Return the [X, Y] coordinate for the center point of the cell that contains the specified text.  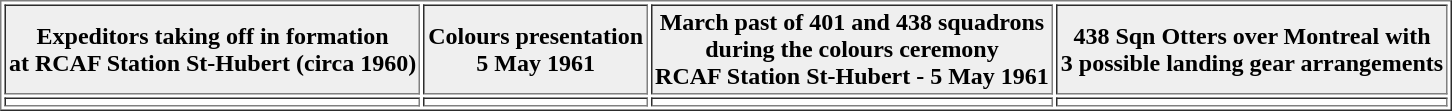
March past of 401 and 438 squadronsduring the colours ceremonyRCAF Station St-Hubert - 5 May 1961 [852, 49]
438 Sqn Otters over Montreal with3 possible landing gear arrangements [1252, 49]
Colours presentation5 May 1961 [536, 49]
Expeditors taking off in formationat RCAF Station St-Hubert (circa 1960) [212, 49]
